Return (x, y) of the center of cell containing provided text 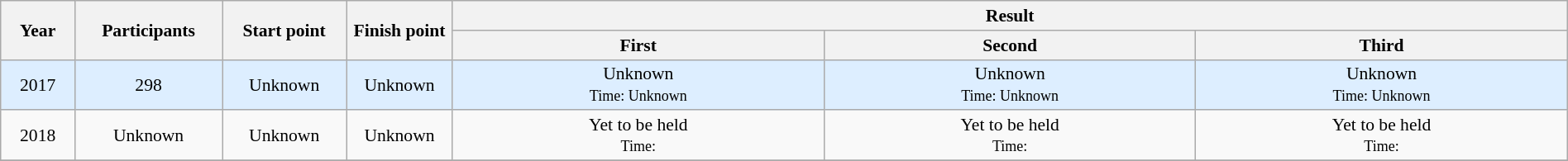
Finish point (399, 30)
Second (1009, 45)
Year (38, 30)
2017 (38, 84)
Participants (149, 30)
298 (149, 84)
Third (1381, 45)
2018 (38, 135)
Start point (284, 30)
First (638, 45)
Result (1010, 16)
